Return (X, Y) of the center of cell containing provided text 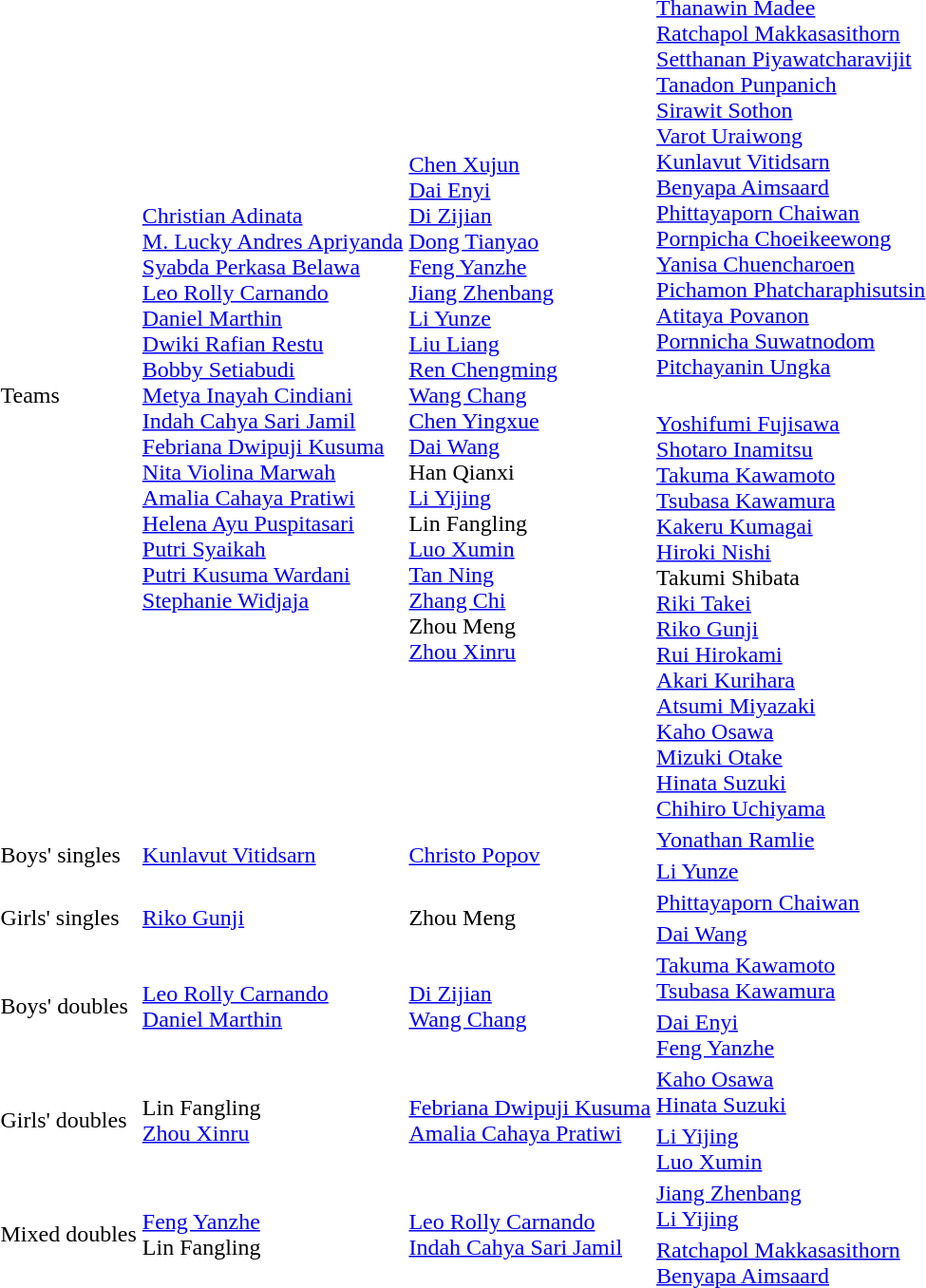
Christo Popov (530, 855)
Zhou Meng (530, 918)
Febriana Dwipuji Kusuma Amalia Cahaya Pratiwi (530, 1121)
Di Zijian Wang Chang (530, 1007)
Kunlavut Vitidsarn (273, 855)
Lin Fangling Zhou Xinru (273, 1121)
Riko Gunji (273, 918)
Leo Rolly Carnando Daniel Marthin (273, 1007)
